Return the (x, y) coordinate for the center point of the cell that contains the specified text.  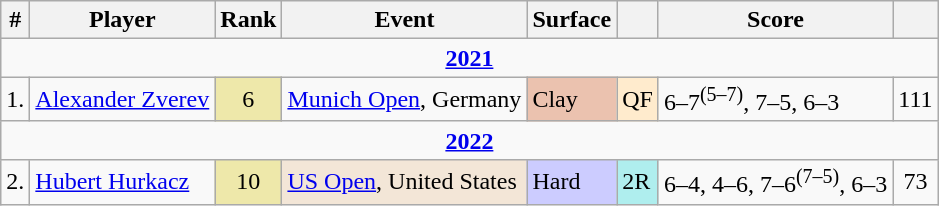
6–7(5–7), 7–5, 6–3 (775, 100)
# (16, 20)
Event (404, 20)
6–4, 4–6, 7–6(7–5), 6–3 (775, 182)
Hubert Hurkacz (122, 182)
2021 (470, 58)
US Open, United States (404, 182)
2. (16, 182)
10 (248, 182)
Player (122, 20)
Score (775, 20)
2R (638, 182)
Munich Open, Germany (404, 100)
QF (638, 100)
111 (916, 100)
73 (916, 182)
Clay (572, 100)
6 (248, 100)
Surface (572, 20)
Alexander Zverev (122, 100)
Rank (248, 20)
1. (16, 100)
Hard (572, 182)
2022 (470, 140)
